Provide the (X, Y) coordinate of the cell's center where the given text is located.  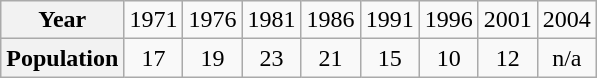
10 (448, 58)
Year (62, 20)
15 (390, 58)
1991 (390, 20)
1981 (272, 20)
n/a (566, 58)
12 (508, 58)
1971 (154, 20)
1986 (330, 20)
Population (62, 58)
17 (154, 58)
1996 (448, 20)
23 (272, 58)
2004 (566, 20)
19 (212, 58)
2001 (508, 20)
1976 (212, 20)
21 (330, 58)
